Search for the cell housing the specified text and yield its [x, y] center coordinate. 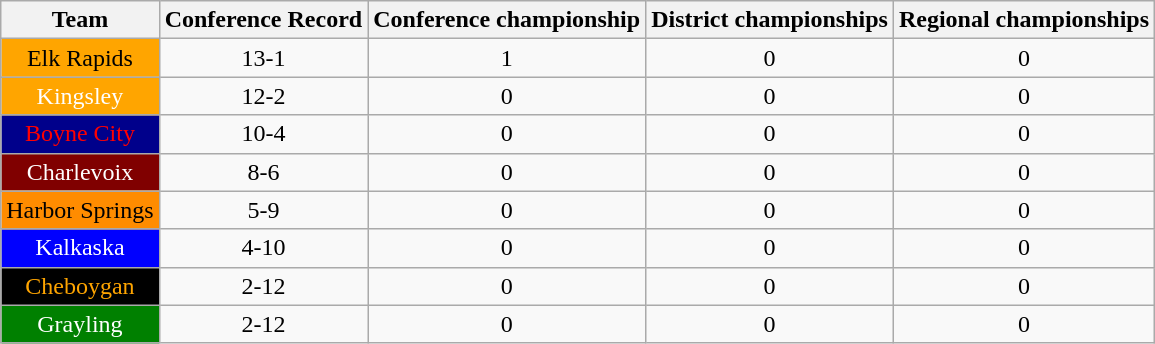
Elk Rapids [80, 58]
Regional championships [1024, 20]
10-4 [264, 134]
8-6 [264, 172]
Team [80, 20]
12-2 [264, 96]
Boyne City [80, 134]
5-9 [264, 210]
Harbor Springs [80, 210]
Cheboygan [80, 286]
District championships [770, 20]
4-10 [264, 248]
Kingsley [80, 96]
Conference championship [507, 20]
13-1 [264, 58]
Conference Record [264, 20]
1 [507, 58]
Grayling [80, 324]
Kalkaska [80, 248]
Charlevoix [80, 172]
